Find where the given text appears and provide that cell's center as [X, Y] coordinate. 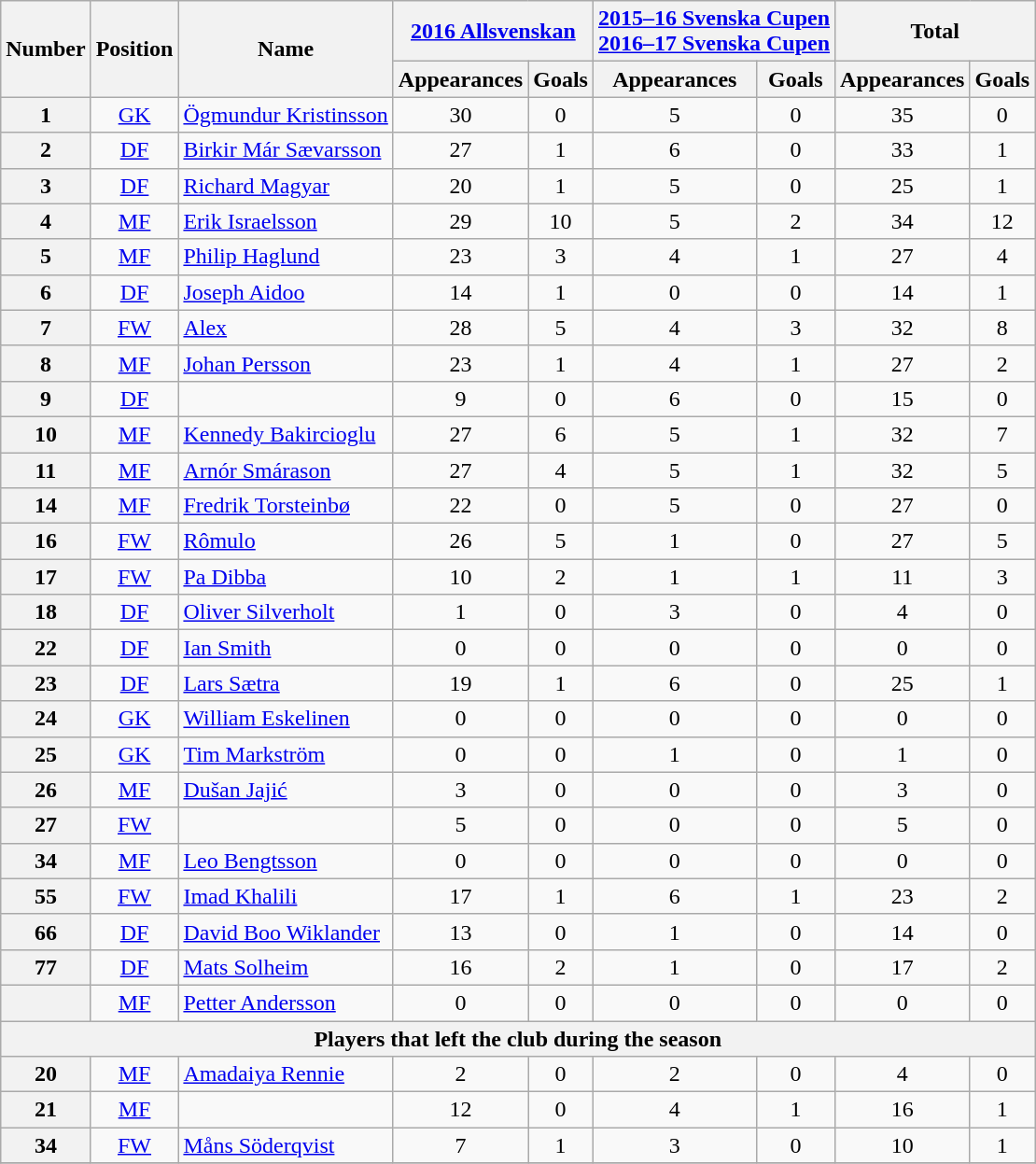
Ögmundur Kristinsson [286, 115]
Number [46, 49]
Rômulo [286, 541]
15 [903, 399]
Richard Magyar [286, 186]
33 [903, 150]
Imad Khalili [286, 896]
24 [46, 719]
28 [460, 328]
William Eskelinen [286, 719]
Petter Andersson [286, 1003]
Name [286, 49]
Mats Solheim [286, 967]
30 [460, 115]
2016 Allsvenskan [493, 32]
Position [134, 49]
Måns Söderqvist [286, 1145]
66 [46, 932]
Amadaiya Rennie [286, 1074]
Dušan Jajić [286, 790]
Tim Markström [286, 754]
19 [460, 683]
Ian Smith [286, 648]
77 [46, 967]
2015–16 Svenska Cupen2016–17 Svenska Cupen [713, 32]
Fredrik Torsteinbø [286, 506]
13 [460, 932]
35 [903, 115]
Total [935, 32]
David Boo Wiklander [286, 932]
Kennedy Bakircioglu [286, 434]
Johan Persson [286, 363]
Erik Israelsson [286, 221]
Pa Dibba [286, 577]
18 [46, 612]
21 [46, 1110]
Oliver Silverholt [286, 612]
Players that left the club during the season [518, 1039]
Arnór Smárason [286, 470]
Philip Haglund [286, 257]
Leo Bengtsson [286, 861]
Birkir Már Sævarsson [286, 150]
29 [460, 221]
Joseph Aidoo [286, 292]
55 [46, 896]
Alex [286, 328]
Lars Sætra [286, 683]
